Output the [x, y] coordinate of the center of the cell containing the given text.  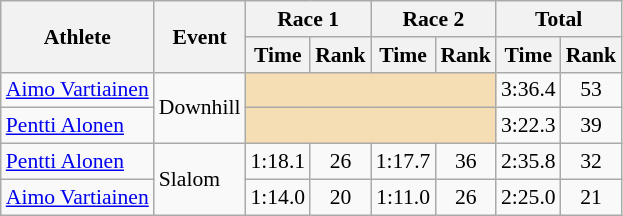
Athlete [78, 36]
1:18.1 [278, 162]
39 [592, 126]
1:14.0 [278, 197]
2:35.8 [528, 162]
2:25.0 [528, 197]
Race 1 [308, 19]
1:11.0 [404, 197]
20 [340, 197]
Event [200, 36]
Downhill [200, 108]
36 [466, 162]
3:36.4 [528, 90]
Slalom [200, 180]
21 [592, 197]
3:22.3 [528, 126]
Race 2 [434, 19]
Total [558, 19]
53 [592, 90]
32 [592, 162]
1:17.7 [404, 162]
